Detect which cell encompasses the target text, then output its [X, Y] center coordinate. 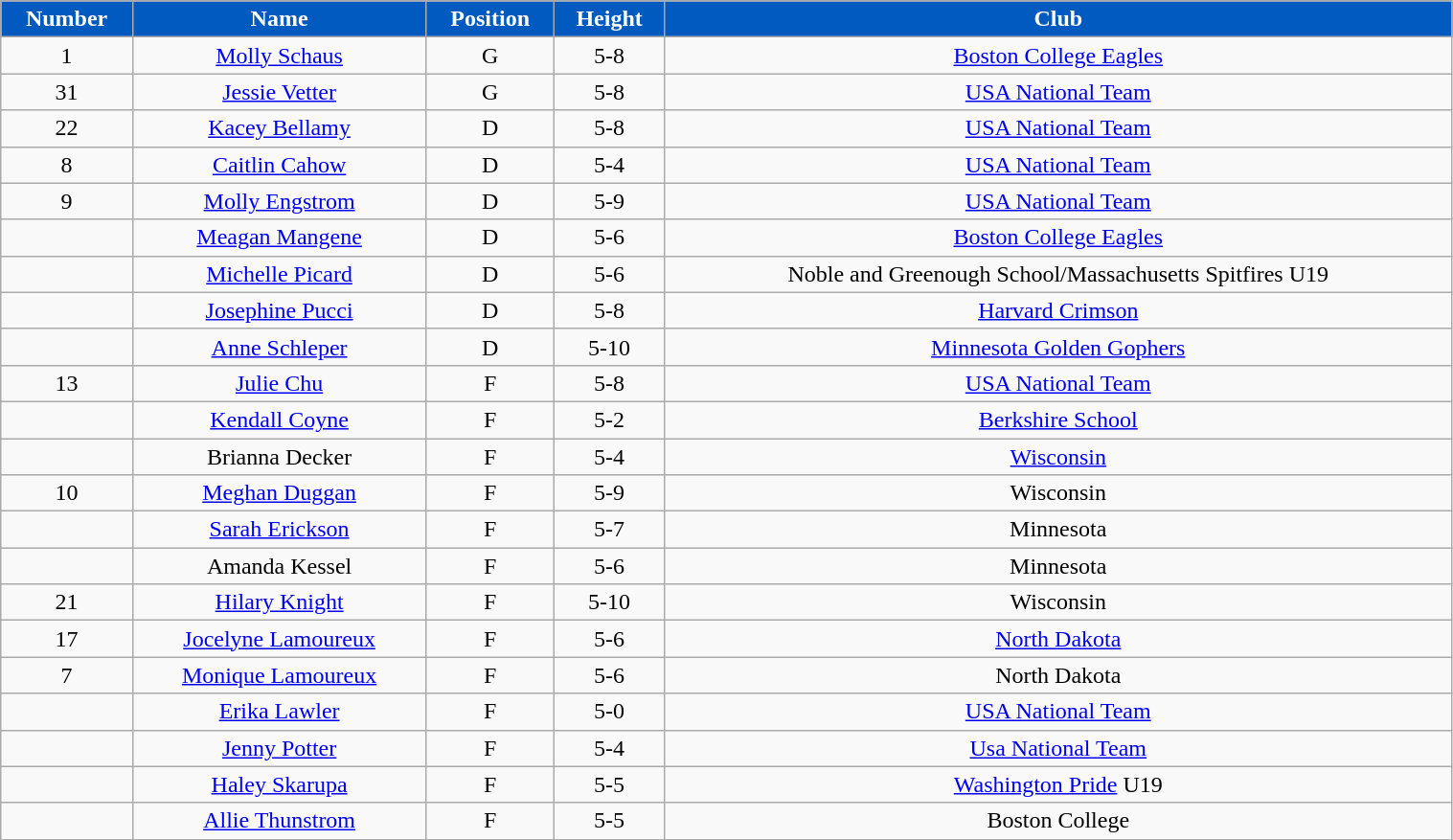
22 [67, 128]
31 [67, 92]
Caitlin Cahow [279, 165]
Meghan Duggan [279, 493]
Molly Schaus [279, 56]
Molly Engstrom [279, 201]
Minnesota Golden Gophers [1059, 347]
Boston College [1059, 821]
Julie Chu [279, 383]
Usa National Team [1059, 748]
Height [609, 19]
5-7 [609, 530]
5-2 [609, 420]
Brianna Decker [279, 457]
21 [67, 602]
Noble and Greenough School/Massachusetts Spitfires U19 [1059, 274]
Berkshire School [1059, 420]
Washington Pride U19 [1059, 784]
Haley Skarupa [279, 784]
Meagan Mangene [279, 238]
Number [67, 19]
1 [67, 56]
Jocelyne Lamoureux [279, 639]
Club [1059, 19]
Amanda Kessel [279, 566]
9 [67, 201]
17 [67, 639]
Name [279, 19]
Erika Lawler [279, 712]
Monique Lamoureux [279, 675]
Kacey Bellamy [279, 128]
8 [67, 165]
Anne Schleper [279, 347]
Jessie Vetter [279, 92]
Allie Thunstrom [279, 821]
Jenny Potter [279, 748]
Sarah Erickson [279, 530]
Josephine Pucci [279, 310]
Position [490, 19]
Michelle Picard [279, 274]
Hilary Knight [279, 602]
Harvard Crimson [1059, 310]
5-0 [609, 712]
Kendall Coyne [279, 420]
7 [67, 675]
13 [67, 383]
10 [67, 493]
